Determine the [X, Y] coordinate at the center of the cell enclosing the given text.  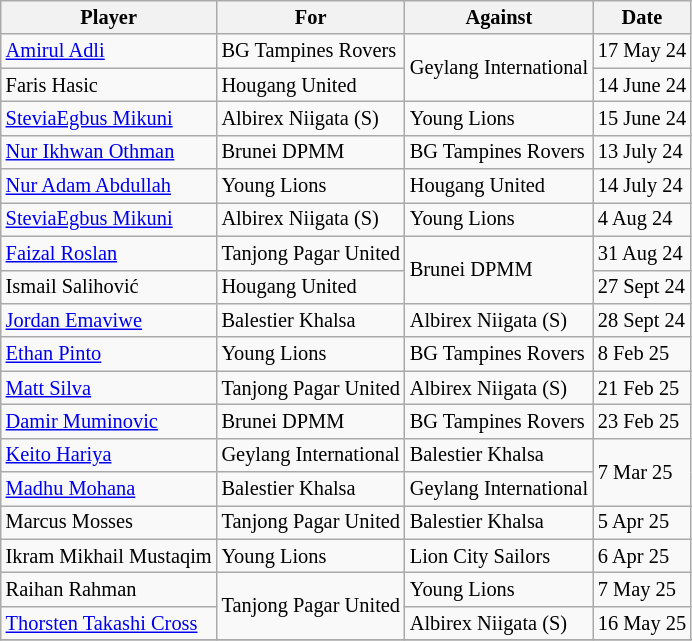
Thorsten Takashi Cross [109, 623]
Against [499, 17]
Faizal Roslan [109, 253]
Ethan Pinto [109, 354]
Amirul Adli [109, 51]
Keito Hariya [109, 455]
28 Sept 24 [642, 320]
21 Feb 25 [642, 388]
Nur Ikhwan Othman [109, 152]
Matt Silva [109, 388]
4 Aug 24 [642, 219]
For [311, 17]
Ismail Salihović [109, 287]
Faris Hasic [109, 85]
Raihan Rahman [109, 589]
Ikram Mikhail Mustaqim [109, 556]
27 Sept 24 [642, 287]
14 June 24 [642, 85]
Date [642, 17]
15 June 24 [642, 118]
Madhu Mohana [109, 489]
31 Aug 24 [642, 253]
Jordan Emaviwe [109, 320]
17 May 24 [642, 51]
7 May 25 [642, 589]
8 Feb 25 [642, 354]
Player [109, 17]
16 May 25 [642, 623]
7 Mar 25 [642, 472]
13 July 24 [642, 152]
6 Apr 25 [642, 556]
14 July 24 [642, 186]
Nur Adam Abdullah [109, 186]
5 Apr 25 [642, 522]
Damir Muminovic [109, 421]
Lion City Sailors [499, 556]
Marcus Mosses [109, 522]
23 Feb 25 [642, 421]
